Return the [x, y] coordinate for the center point of the cell that contains the specified text.  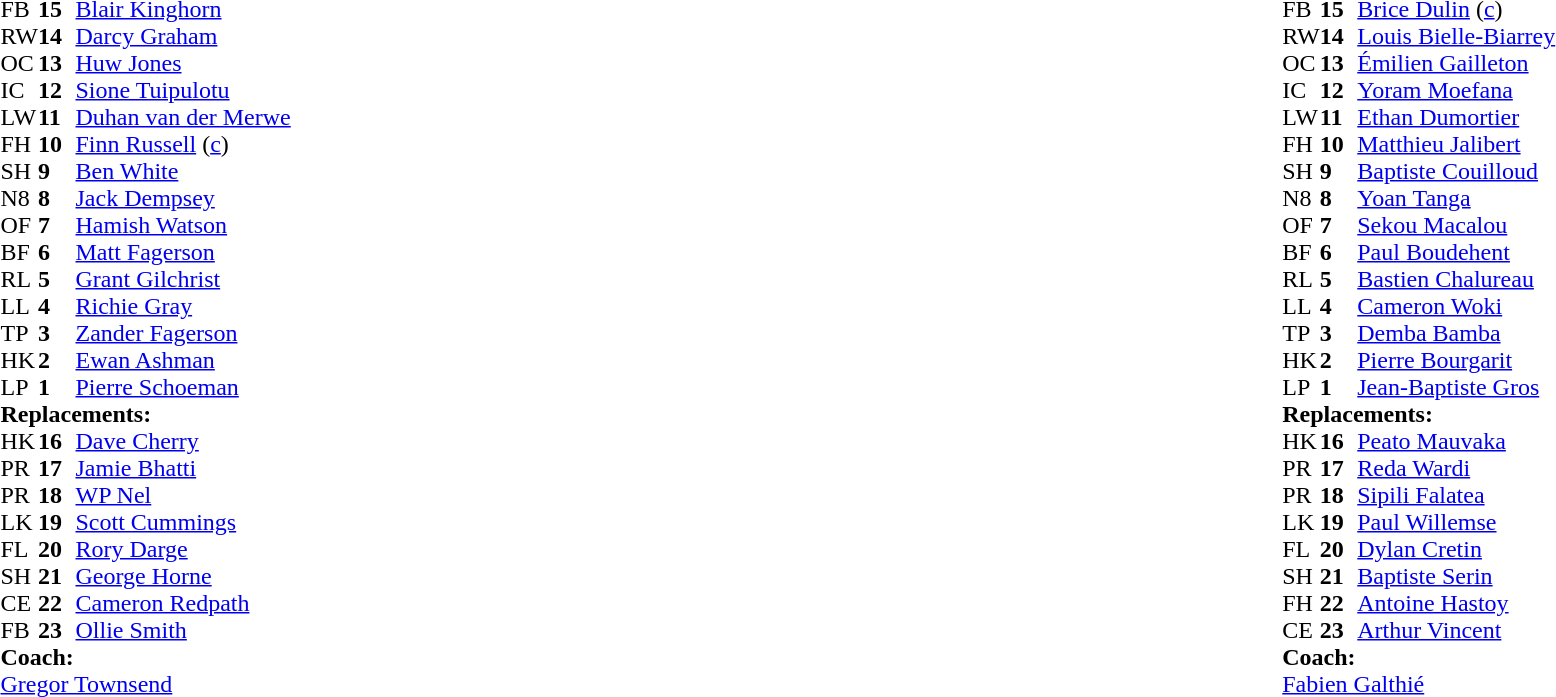
Jean-Baptiste Gros [1456, 388]
Yoan Tanga [1456, 198]
Rory Darge [184, 550]
George Horne [184, 576]
Dave Cherry [184, 442]
Antoine Hastoy [1456, 604]
Finn Russell (c) [184, 144]
Hamish Watson [184, 226]
Arthur Vincent [1456, 630]
Jamie Bhatti [184, 468]
Matt Fagerson [184, 252]
Zander Fagerson [184, 334]
Demba Bamba [1456, 334]
Huw Jones [184, 64]
Paul Willemse [1456, 522]
Pierre Bourgarit [1456, 360]
Duhan van der Merwe [184, 118]
Richie Gray [184, 306]
Paul Boudehent [1456, 252]
Sipili Falatea [1456, 496]
Jack Dempsey [184, 198]
Sione Tuipulotu [184, 90]
Dylan Cretin [1456, 550]
Pierre Schoeman [184, 388]
Yoram Moefana [1456, 90]
Matthieu Jalibert [1456, 144]
Gregor Townsend [145, 684]
Cameron Woki [1456, 306]
Sekou Macalou [1456, 226]
Grant Gilchrist [184, 280]
FB [19, 630]
Ethan Dumortier [1456, 118]
Émilien Gailleton [1456, 64]
Bastien Chalureau [1456, 280]
Darcy Graham [184, 36]
Cameron Redpath [184, 604]
Ben White [184, 172]
Fabien Galthié [1418, 684]
WP Nel [184, 496]
Ewan Ashman [184, 360]
Baptiste Serin [1456, 576]
Baptiste Couilloud [1456, 172]
Peato Mauvaka [1456, 442]
Scott Cummings [184, 522]
Ollie Smith [184, 630]
Louis Bielle-Biarrey [1456, 36]
Reda Wardi [1456, 468]
